Identify which cell holds the provided text, then report its (x, y) central coordinate. 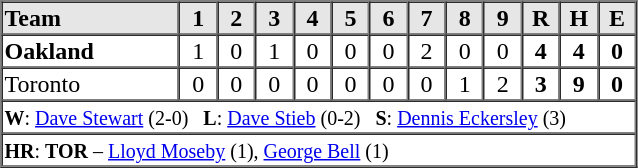
W: Dave Stewart (2-0) L: Dave Stieb (0-2) S: Dennis Eckersley (3) (319, 116)
R (541, 18)
8 (465, 18)
Oakland (91, 50)
Team (91, 18)
HR: TOR – Lloyd Moseby (1), George Bell (1) (319, 150)
Toronto (91, 84)
6 (388, 18)
7 (427, 18)
E (617, 18)
H (579, 18)
5 (350, 18)
